Identify which cell holds the provided text, then report its [X, Y] central coordinate. 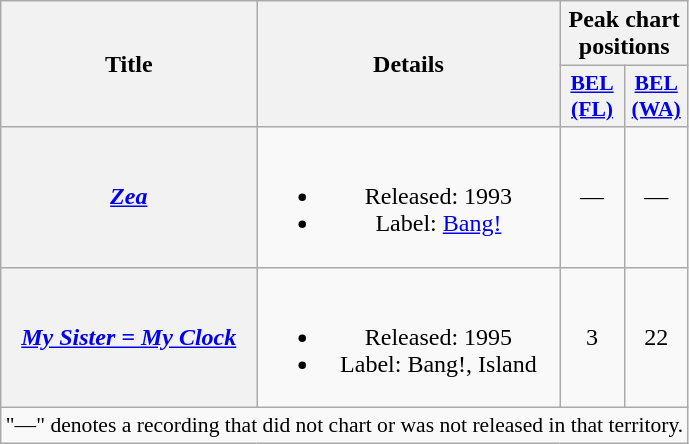
3 [592, 337]
BEL(WA) [656, 96]
Released: 1995Label: Bang!, Island [408, 337]
Title [129, 64]
Released: 1993Label: Bang! [408, 197]
Peak chart positions [624, 34]
BEL(FL) [592, 96]
My Sister = My Clock [129, 337]
Zea [129, 197]
"—" denotes a recording that did not chart or was not released in that territory. [345, 425]
22 [656, 337]
Details [408, 64]
